Determine the [X, Y] coordinate at the center of the cell enclosing the given text.  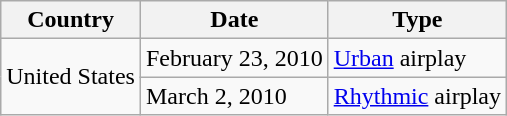
Type [417, 20]
Urban airplay [417, 58]
Rhythmic airplay [417, 96]
February 23, 2010 [234, 58]
Country [71, 20]
United States [71, 77]
March 2, 2010 [234, 96]
Date [234, 20]
